Pinpoint the cell where the given text exists, returning its [x, y] midpoint coordinate. 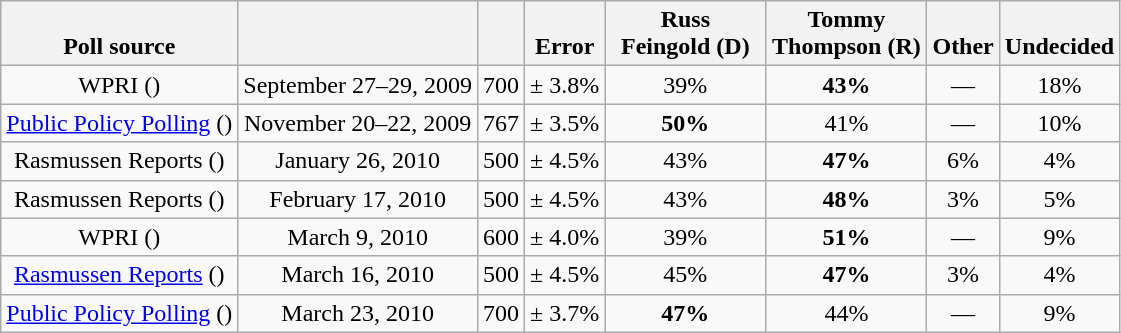
44% [846, 313]
50% [686, 123]
± 3.8% [565, 85]
5% [1059, 199]
Undecided [1059, 34]
41% [846, 123]
Error [565, 34]
March 23, 2010 [358, 313]
51% [846, 237]
September 27–29, 2009 [358, 85]
767 [502, 123]
RussFeingold (D) [686, 34]
45% [686, 275]
± 3.7% [565, 313]
February 17, 2010 [358, 199]
March 9, 2010 [358, 237]
± 3.5% [565, 123]
Poll source [120, 34]
48% [846, 199]
Other [963, 34]
TommyThompson (R) [846, 34]
10% [1059, 123]
January 26, 2010 [358, 161]
18% [1059, 85]
March 16, 2010 [358, 275]
6% [963, 161]
± 4.0% [565, 237]
November 20–22, 2009 [358, 123]
600 [502, 237]
